Return the (x, y) coordinate for the center point of the cell that contains the specified text.  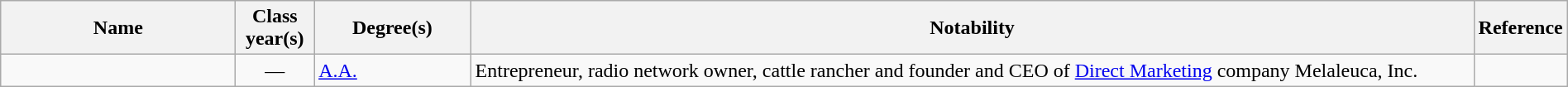
Notability (973, 28)
Degree(s) (392, 28)
Reference (1520, 28)
Class year(s) (275, 28)
Name (118, 28)
Entrepreneur, radio network owner, cattle rancher and founder and CEO of Direct Marketing company Melaleuca, Inc. (973, 70)
A.A. (392, 70)
— (275, 70)
